Pinpoint the cell where the given text exists, returning its [X, Y] midpoint coordinate. 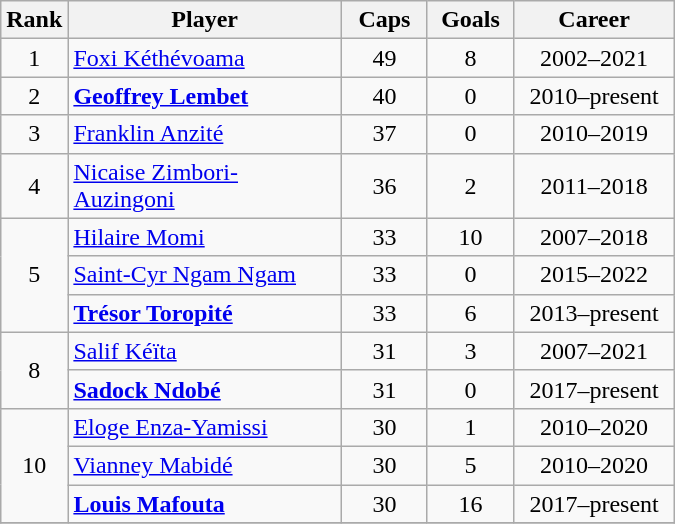
Vianney Mabidé [205, 465]
2007–2018 [594, 237]
Nicaise Zimbori-Auzingoni [205, 186]
37 [384, 134]
2007–2021 [594, 351]
Rank [34, 20]
2011–2018 [594, 186]
Caps [384, 20]
40 [384, 96]
6 [470, 313]
36 [384, 186]
2010–present [594, 96]
Salif Kéïta [205, 351]
2015–2022 [594, 275]
49 [384, 58]
Saint-Cyr Ngam Ngam [205, 275]
Franklin Anzité [205, 134]
Goals [470, 20]
Louis Mafouta [205, 503]
Foxi Kéthévoama [205, 58]
Trésor Toropité [205, 313]
Geoffrey Lembet [205, 96]
2010–2019 [594, 134]
4 [34, 186]
Eloge Enza-Yamissi [205, 427]
2002–2021 [594, 58]
Sadock Ndobé [205, 389]
2013–present [594, 313]
Hilaire Momi [205, 237]
Player [205, 20]
16 [470, 503]
Career [594, 20]
